Output the [x, y] coordinate of the center of the cell containing the given text.  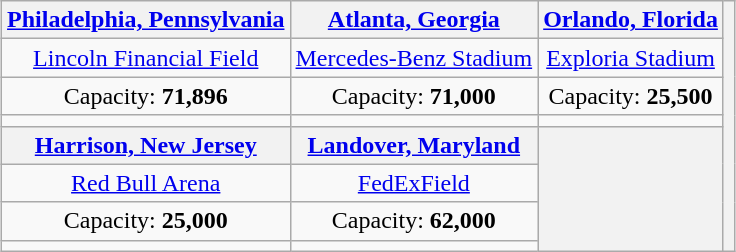
Capacity: 71,896 [146, 96]
Mercedes-Benz Stadium [414, 58]
Exploria Stadium [631, 58]
Orlando, Florida [631, 20]
Capacity: 25,500 [631, 96]
Capacity: 25,000 [146, 221]
Capacity: 71,000 [414, 96]
Harrison, New Jersey [146, 145]
Atlanta, Georgia [414, 20]
Red Bull Arena [146, 183]
Lincoln Financial Field [146, 58]
FedExField [414, 183]
Landover, Maryland [414, 145]
Capacity: 62,000 [414, 221]
Philadelphia, Pennsylvania [146, 20]
